For the text-containing cell, return its midpoint in [X, Y] coordinate format. 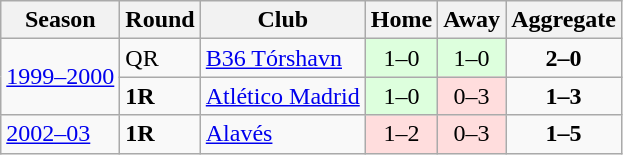
Round [160, 20]
1–3 [564, 96]
B36 Tórshavn [282, 58]
Alavés [282, 134]
Home [401, 20]
1–2 [401, 134]
2002–03 [60, 134]
Club [282, 20]
1999–2000 [60, 77]
Season [60, 20]
Atlético Madrid [282, 96]
2–0 [564, 58]
Away [472, 20]
QR [160, 58]
Aggregate [564, 20]
1–5 [564, 134]
